Provide the (X, Y) coordinate of the cell's center where the given text is located.  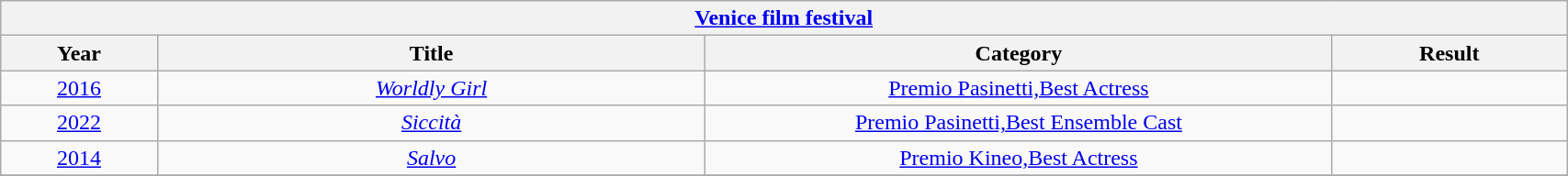
Worldly Girl (432, 88)
Year (79, 53)
Siccità (432, 123)
2016 (79, 88)
2022 (79, 123)
Premio Pasinetti,Best Actress (1019, 88)
Salvo (432, 158)
Title (432, 53)
Result (1450, 53)
Venice film festival (784, 18)
Category (1019, 53)
Premio Kineo,Best Actress (1019, 158)
2014 (79, 158)
Premio Pasinetti,Best Ensemble Cast (1019, 123)
